Pinpoint the cell where the given text exists, returning its (X, Y) midpoint coordinate. 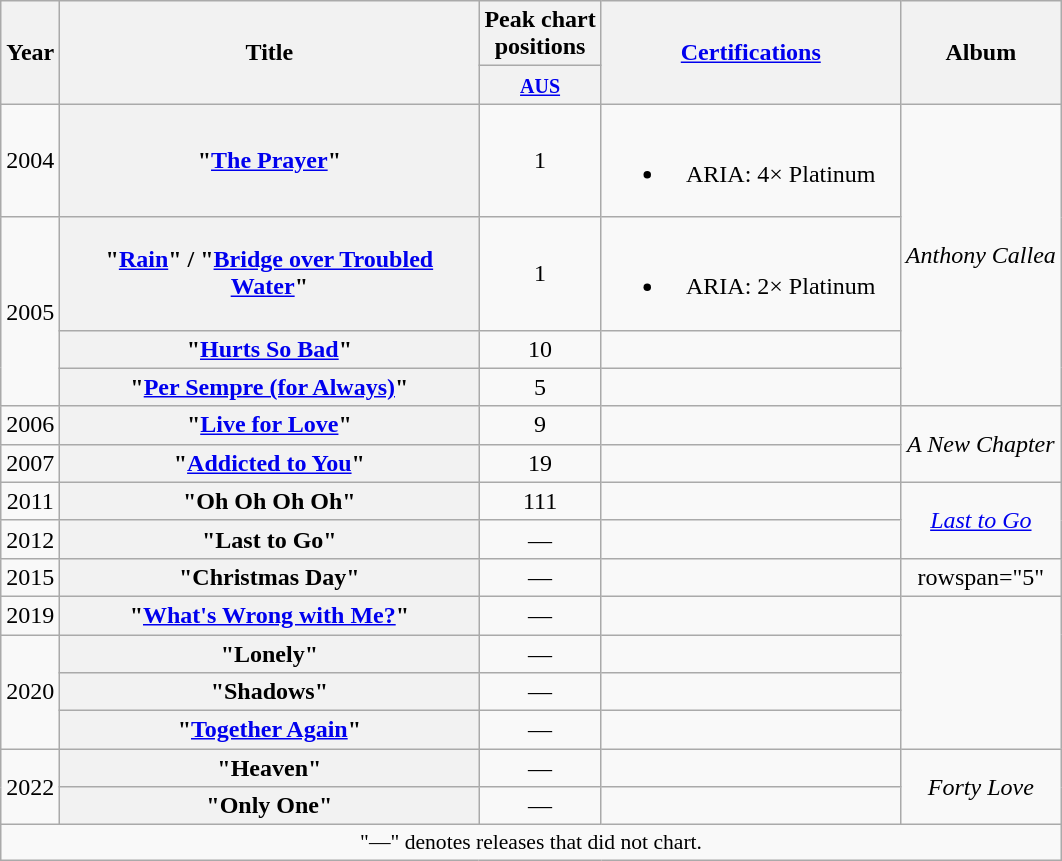
ARIA: 2× Platinum (750, 274)
"Per Sempre (for Always)" (270, 387)
"Addicted to You" (270, 463)
2007 (30, 463)
2011 (30, 501)
10 (540, 349)
111 (540, 501)
A New Chapter (980, 444)
Anthony Callea (980, 255)
Peak chartpositions (540, 34)
"Live for Love" (270, 425)
"Rain" / "Bridge over Troubled Water" (270, 274)
"Oh Oh Oh Oh" (270, 501)
"—" denotes releases that did not chart. (532, 843)
Year (30, 52)
"Shadows" (270, 692)
Album (980, 52)
ARIA: 4× Platinum (750, 160)
AUS (540, 85)
"Lonely" (270, 653)
rowspan="5" (980, 577)
Last to Go (980, 520)
"What's Wrong with Me?" (270, 615)
"Heaven" (270, 768)
"Together Again" (270, 730)
5 (540, 387)
Forty Love (980, 787)
"Christmas Day" (270, 577)
2012 (30, 539)
2019 (30, 615)
19 (540, 463)
"Hurts So Bad" (270, 349)
2005 (30, 312)
9 (540, 425)
2004 (30, 160)
2015 (30, 577)
2006 (30, 425)
"The Prayer" (270, 160)
Certifications (750, 52)
Title (270, 52)
2022 (30, 787)
"Last to Go" (270, 539)
"Only One" (270, 806)
2020 (30, 691)
